Search for the cell housing the specified text and yield its (X, Y) center coordinate. 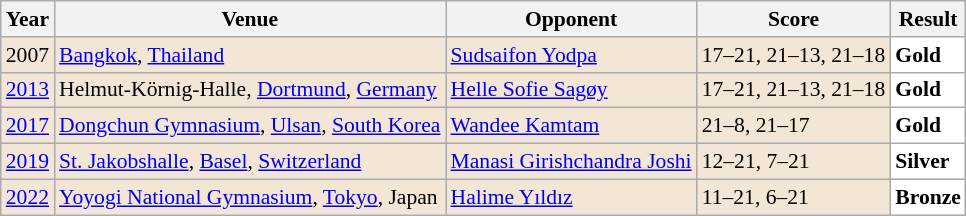
St. Jakobshalle, Basel, Switzerland (250, 162)
Dongchun Gymnasium, Ulsan, South Korea (250, 126)
2019 (28, 162)
Score (794, 19)
Manasi Girishchandra Joshi (572, 162)
Helle Sofie Sagøy (572, 90)
Yoyogi National Gymnasium, Tokyo, Japan (250, 197)
Bangkok, Thailand (250, 55)
Sudsaifon Yodpa (572, 55)
11–21, 6–21 (794, 197)
2022 (28, 197)
Result (928, 19)
Bronze (928, 197)
Year (28, 19)
Halime Yıldız (572, 197)
Wandee Kamtam (572, 126)
Opponent (572, 19)
Silver (928, 162)
Helmut-Körnig-Halle, Dortmund, Germany (250, 90)
2017 (28, 126)
Venue (250, 19)
2007 (28, 55)
12–21, 7–21 (794, 162)
2013 (28, 90)
21–8, 21–17 (794, 126)
